Determine the [X, Y] coordinate at the center of the cell enclosing the given text.  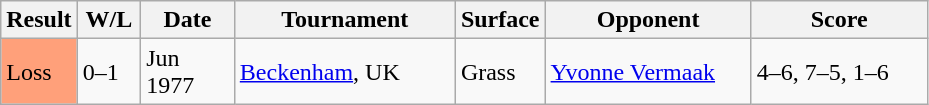
Date [188, 20]
Jun 1977 [188, 72]
Loss [39, 72]
Beckenham, UK [344, 72]
0–1 [109, 72]
Yvonne Vermaak [648, 72]
Score [839, 20]
Grass [500, 72]
4–6, 7–5, 1–6 [839, 72]
Tournament [344, 20]
Result [39, 20]
Opponent [648, 20]
W/L [109, 20]
Surface [500, 20]
